Pinpoint the cell where the given text exists, returning its [X, Y] midpoint coordinate. 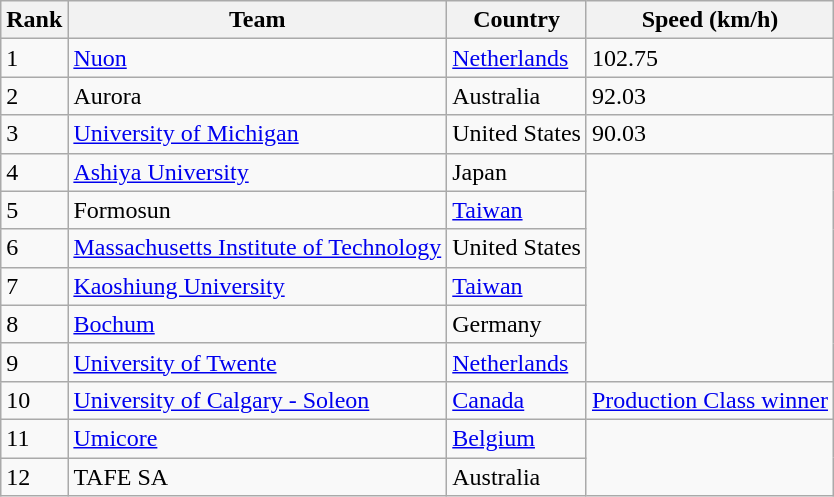
6 [34, 248]
Production Class winner [710, 400]
5 [34, 210]
Germany [517, 324]
102.75 [710, 58]
Aurora [258, 96]
Canada [517, 400]
92.03 [710, 96]
Rank [34, 20]
Kaoshiung University [258, 286]
1 [34, 58]
University of Calgary - Soleon [258, 400]
Japan [517, 172]
11 [34, 438]
Formosun [258, 210]
4 [34, 172]
10 [34, 400]
3 [34, 134]
90.03 [710, 134]
8 [34, 324]
Country [517, 20]
Team [258, 20]
12 [34, 477]
Speed (km/h) [710, 20]
9 [34, 362]
Nuon [258, 58]
Umicore [258, 438]
TAFE SA [258, 477]
University of Michigan [258, 134]
Ashiya University [258, 172]
University of Twente [258, 362]
Belgium [517, 438]
7 [34, 286]
2 [34, 96]
Bochum [258, 324]
Massachusetts Institute of Technology [258, 248]
